Identify which cell holds the provided text, then report its (x, y) central coordinate. 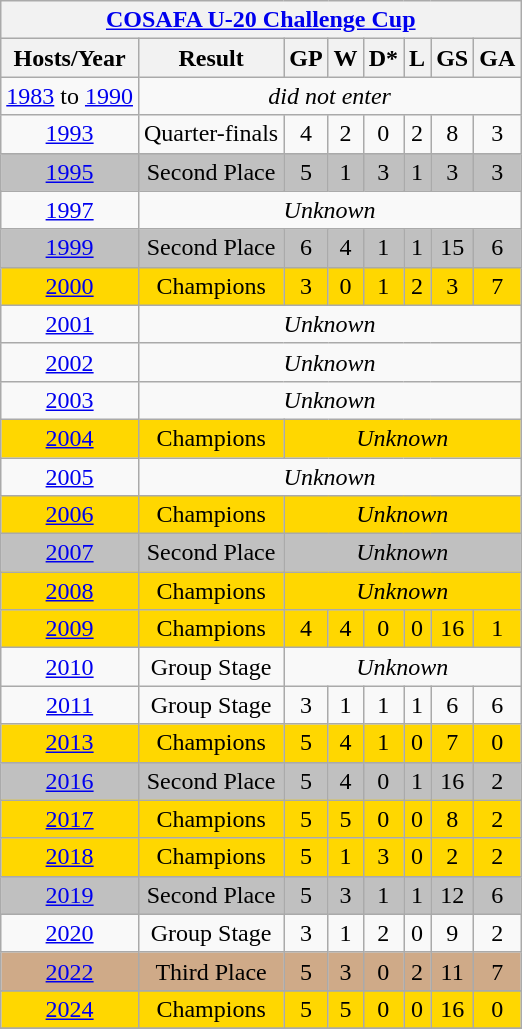
2013 (70, 743)
2002 (70, 362)
2011 (70, 705)
Third Place (210, 971)
1993 (70, 134)
2016 (70, 781)
2022 (70, 971)
1997 (70, 210)
9 (452, 933)
2005 (70, 477)
2001 (70, 324)
1983 to 1990 (70, 96)
W (346, 58)
15 (452, 248)
2000 (70, 286)
2017 (70, 819)
L (418, 58)
Result (210, 58)
12 (452, 895)
2006 (70, 515)
did not enter (329, 96)
GA (498, 58)
2010 (70, 667)
Hosts/Year (70, 58)
2018 (70, 857)
2007 (70, 553)
11 (452, 971)
GS (452, 58)
2009 (70, 629)
GP (306, 58)
2019 (70, 895)
2008 (70, 591)
1999 (70, 248)
2004 (70, 438)
2020 (70, 933)
COSAFA U-20 Challenge Cup (261, 20)
D* (383, 58)
Quarter-finals (210, 134)
1995 (70, 172)
2003 (70, 400)
2024 (70, 1009)
